Capture the cell that displays the provided text and extract its (X, Y) central coordinate. 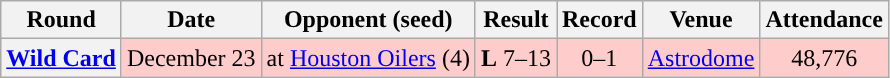
Opponent (seed) (368, 20)
Wild Card (62, 58)
December 23 (191, 58)
Result (516, 20)
0–1 (599, 58)
Astrodome (701, 58)
48,776 (824, 58)
at Houston Oilers (4) (368, 58)
Date (191, 20)
Attendance (824, 20)
Record (599, 20)
Round (62, 20)
Venue (701, 20)
L 7–13 (516, 58)
